Return the (X, Y) coordinate for the center point of the cell that contains the specified text.  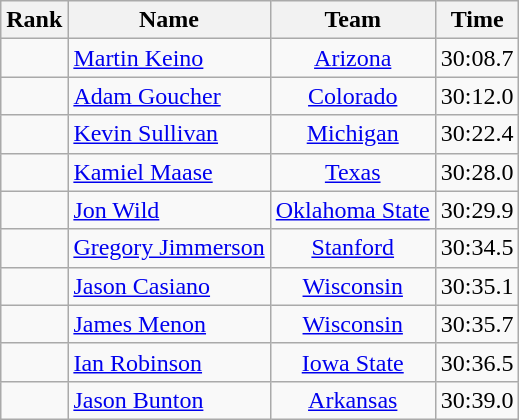
Kevin Sullivan (169, 134)
Jon Wild (169, 210)
30:35.1 (477, 286)
30:08.7 (477, 58)
Colorado (352, 96)
Iowa State (352, 362)
Michigan (352, 134)
30:12.0 (477, 96)
Stanford (352, 248)
30:34.5 (477, 248)
Time (477, 20)
30:22.4 (477, 134)
Arizona (352, 58)
Ian Robinson (169, 362)
30:35.7 (477, 324)
Martin Keino (169, 58)
Oklahoma State (352, 210)
30:39.0 (477, 400)
30:36.5 (477, 362)
Arkansas (352, 400)
Jason Casiano (169, 286)
Kamiel Maase (169, 172)
Team (352, 20)
Texas (352, 172)
Rank (34, 20)
Name (169, 20)
30:28.0 (477, 172)
Adam Goucher (169, 96)
Gregory Jimmerson (169, 248)
30:29.9 (477, 210)
Jason Bunton (169, 400)
James Menon (169, 324)
